From the cell containing the given text, extract its center point as [X, Y] coordinate. 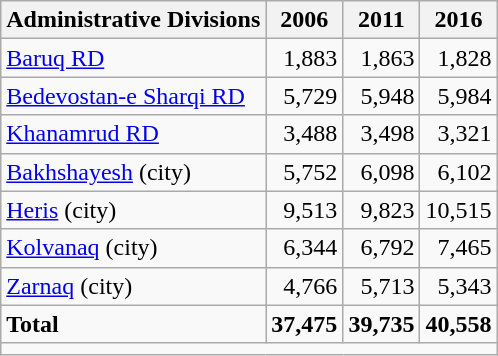
3,488 [304, 134]
6,344 [304, 248]
Kolvanaq (city) [134, 248]
6,102 [458, 172]
Zarnaq (city) [134, 286]
5,343 [458, 286]
Baruq RD [134, 58]
7,465 [458, 248]
Bakhshayesh (city) [134, 172]
1,883 [304, 58]
1,863 [382, 58]
40,558 [458, 324]
3,498 [382, 134]
5,984 [458, 96]
Total [134, 324]
9,823 [382, 210]
5,948 [382, 96]
2006 [304, 20]
1,828 [458, 58]
Bedevostan-e Sharqi RD [134, 96]
39,735 [382, 324]
Khanamrud RD [134, 134]
Administrative Divisions [134, 20]
Heris (city) [134, 210]
3,321 [458, 134]
10,515 [458, 210]
5,752 [304, 172]
9,513 [304, 210]
2016 [458, 20]
6,792 [382, 248]
5,713 [382, 286]
5,729 [304, 96]
6,098 [382, 172]
2011 [382, 20]
37,475 [304, 324]
4,766 [304, 286]
